Output the (x, y) coordinate of the center of the cell containing the given text.  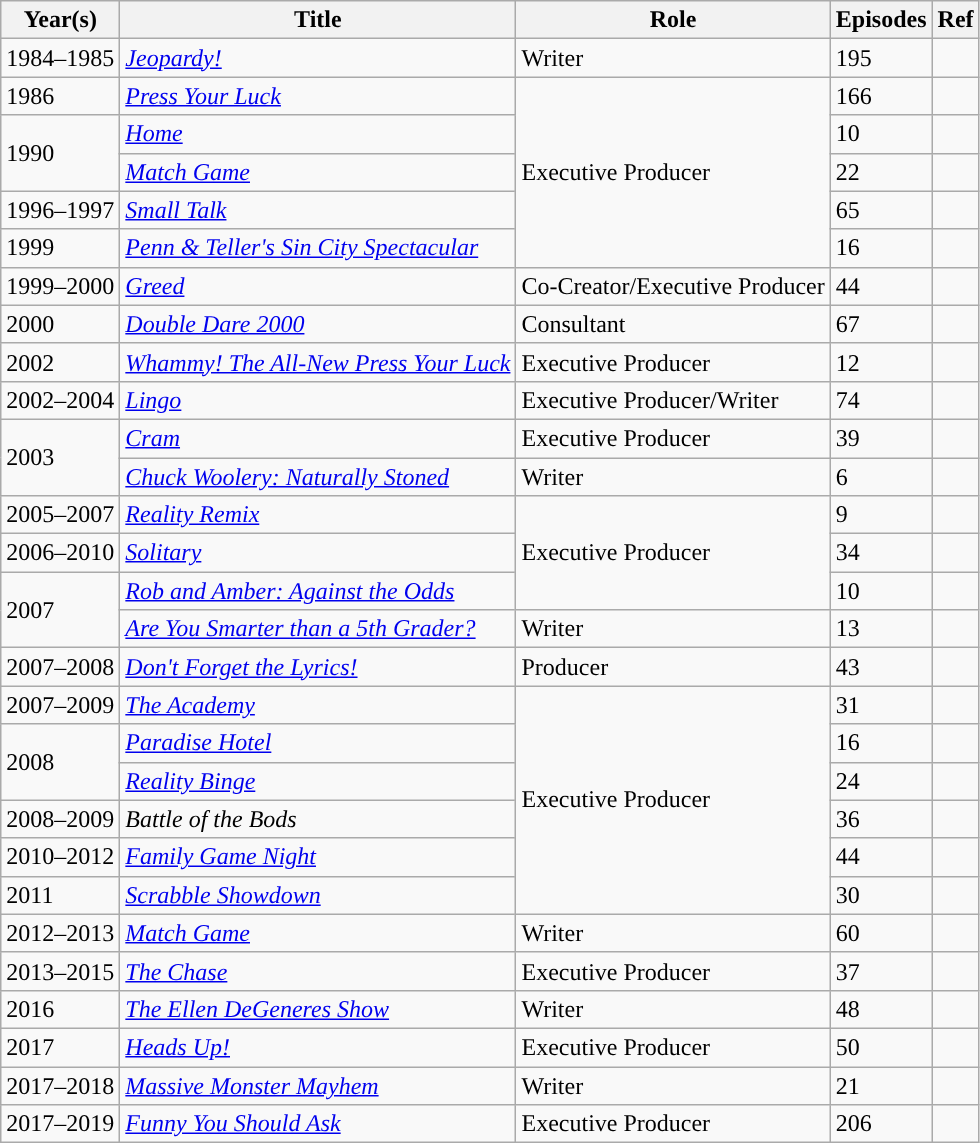
Ref (956, 20)
Reality Remix (318, 515)
13 (881, 629)
2017–2018 (60, 1085)
2013–2015 (60, 971)
The Academy (318, 705)
Paradise Hotel (318, 743)
Small Talk (318, 210)
1984–1985 (60, 58)
65 (881, 210)
2007 (60, 610)
Penn & Teller's Sin City Spectacular (318, 248)
Producer (673, 667)
1999 (60, 248)
166 (881, 96)
37 (881, 971)
9 (881, 515)
2017 (60, 1047)
The Ellen DeGeneres Show (318, 1009)
Solitary (318, 553)
Executive Producer/Writer (673, 400)
Title (318, 20)
Year(s) (60, 20)
Consultant (673, 324)
Family Game Night (318, 857)
Don't Forget the Lyrics! (318, 667)
Are You Smarter than a 5th Grader? (318, 629)
Heads Up! (318, 1047)
2003 (60, 457)
Rob and Amber: Against the Odds (318, 591)
39 (881, 438)
Cram (318, 438)
2002 (60, 362)
60 (881, 933)
Role (673, 20)
Press Your Luck (318, 96)
Episodes (881, 20)
Co-Creator/Executive Producer (673, 286)
2007–2008 (60, 667)
2008 (60, 762)
2012–2013 (60, 933)
30 (881, 895)
34 (881, 553)
24 (881, 781)
2006–2010 (60, 553)
2008–2009 (60, 819)
Battle of the Bods (318, 819)
1990 (60, 153)
Reality Binge (318, 781)
21 (881, 1085)
Chuck Woolery: Naturally Stoned (318, 477)
Double Dare 2000 (318, 324)
Scrabble Showdown (318, 895)
206 (881, 1124)
195 (881, 58)
2007–2009 (60, 705)
Jeopardy! (318, 58)
22 (881, 172)
2011 (60, 895)
1996–1997 (60, 210)
43 (881, 667)
2016 (60, 1009)
2002–2004 (60, 400)
1986 (60, 96)
Massive Monster Mayhem (318, 1085)
2000 (60, 324)
48 (881, 1009)
Lingo (318, 400)
6 (881, 477)
2010–2012 (60, 857)
12 (881, 362)
Greed (318, 286)
31 (881, 705)
The Chase (318, 971)
2005–2007 (60, 515)
Home (318, 134)
2017–2019 (60, 1124)
50 (881, 1047)
1999–2000 (60, 286)
74 (881, 400)
Funny You Should Ask (318, 1124)
Whammy! The All-New Press Your Luck (318, 362)
67 (881, 324)
36 (881, 819)
